Return the [X, Y] coordinate for the center point of the cell that contains the specified text.  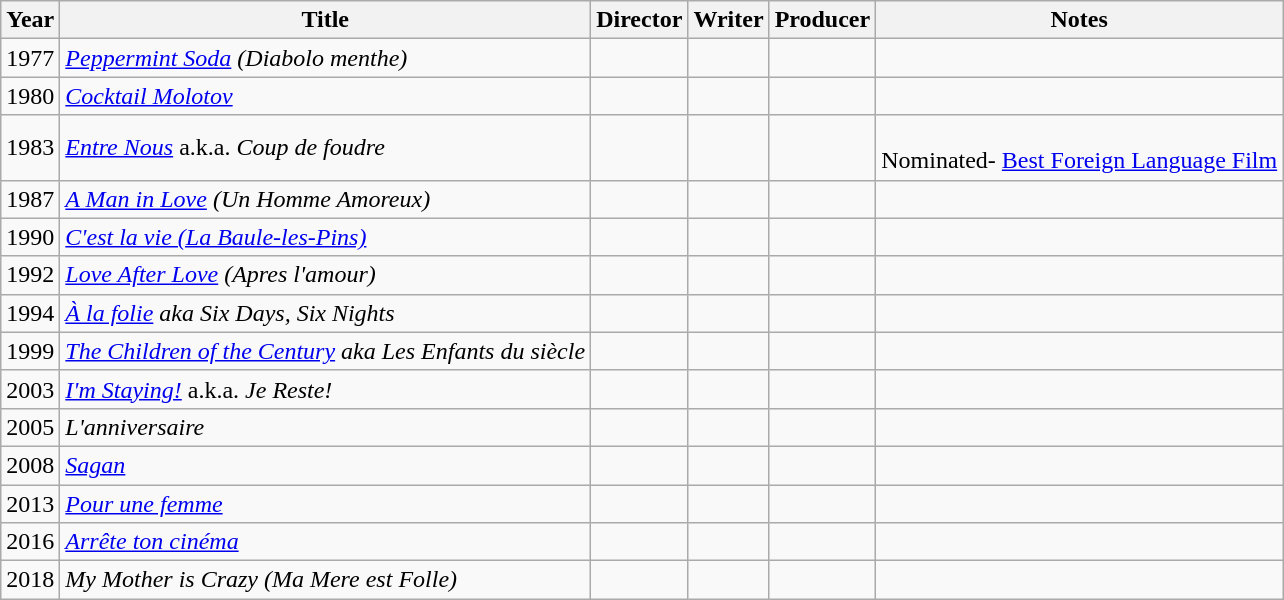
Pour une femme [326, 503]
Notes [1080, 20]
Cocktail Molotov [326, 96]
Writer [728, 20]
Sagan [326, 465]
Nominated- Best Foreign Language Film [1080, 148]
Love After Love (Apres l'amour) [326, 275]
Title [326, 20]
1977 [30, 58]
Year [30, 20]
C'est la vie (La Baule-les-Pins) [326, 237]
2005 [30, 427]
1992 [30, 275]
I'm Staying! a.k.a. Je Reste! [326, 389]
Arrête ton cinéma [326, 542]
1994 [30, 313]
My Mother is Crazy (Ma Mere est Folle) [326, 580]
Director [640, 20]
2003 [30, 389]
The Children of the Century aka Les Enfants du siècle [326, 351]
1983 [30, 148]
2008 [30, 465]
L'anniversaire [326, 427]
À la folie aka Six Days, Six Nights [326, 313]
1980 [30, 96]
Entre Nous a.k.a. Coup de foudre [326, 148]
2016 [30, 542]
A Man in Love (Un Homme Amoreux) [326, 199]
Producer [822, 20]
1999 [30, 351]
1990 [30, 237]
2013 [30, 503]
1987 [30, 199]
Peppermint Soda (Diabolo menthe) [326, 58]
2018 [30, 580]
